Determine the (X, Y) coordinate at the center of the cell enclosing the given text.  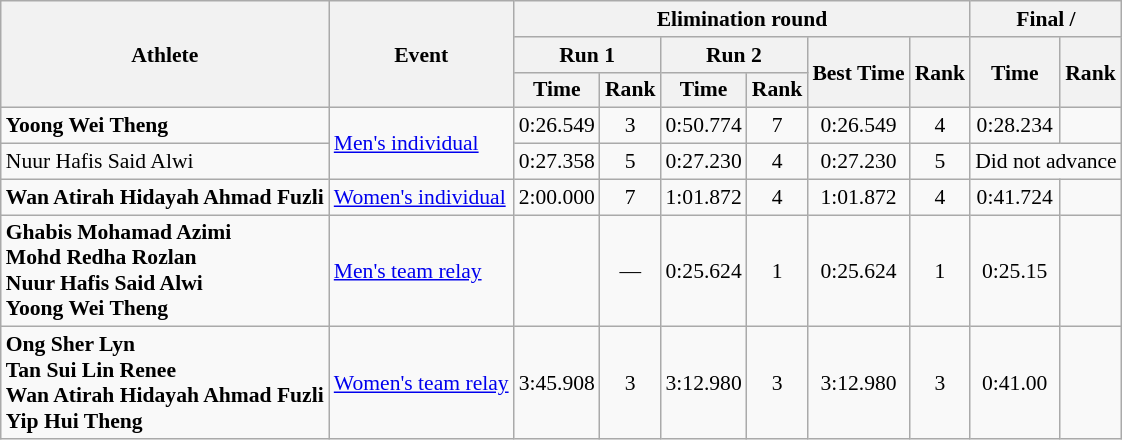
0:25.15 (1014, 271)
Men's individual (422, 144)
Final / (1046, 19)
Did not advance (1046, 162)
0:28.234 (1014, 126)
Yoong Wei Theng (165, 126)
Run 1 (588, 55)
Men's team relay (422, 271)
3:45.908 (557, 383)
Women's team relay (422, 383)
0:27.358 (557, 162)
Athlete (165, 54)
Nuur Hafis Said Alwi (165, 162)
0:41.724 (1014, 197)
Best Time (858, 72)
— (630, 271)
Elimination round (742, 19)
0:41.00 (1014, 383)
Ghabis Mohamad AzimiMohd Redha RozlanNuur Hafis Said AlwiYoong Wei Theng (165, 271)
Run 2 (734, 55)
Ong Sher LynTan Sui Lin ReneeWan Atirah Hidayah Ahmad FuzliYip Hui Theng (165, 383)
Event (422, 54)
2:00.000 (557, 197)
Women's individual (422, 197)
0:50.774 (703, 126)
Wan Atirah Hidayah Ahmad Fuzli (165, 197)
